Scan for the cell matching the given text and deliver its (x, y) coordinate at center. 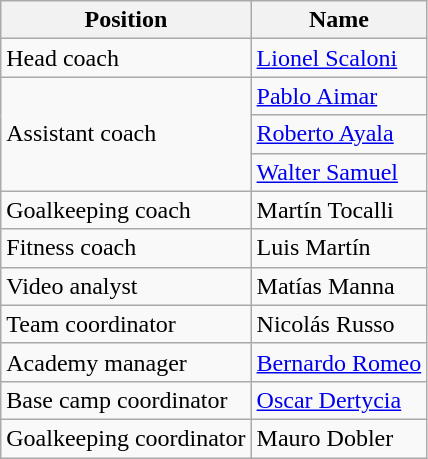
Nicolás Russo (339, 324)
Goalkeeping coach (126, 210)
Luis Martín (339, 248)
Bernardo Romeo (339, 362)
Video analyst (126, 286)
Name (339, 20)
Position (126, 20)
Head coach (126, 58)
Mauro Dobler (339, 438)
Base camp coordinator (126, 400)
Fitness coach (126, 248)
Matías Manna (339, 286)
Lionel Scaloni (339, 58)
Academy manager (126, 362)
Goalkeeping coordinator (126, 438)
Oscar Dertycia (339, 400)
Roberto Ayala (339, 134)
Martín Tocalli (339, 210)
Pablo Aimar (339, 96)
Assistant coach (126, 134)
Walter Samuel (339, 172)
Team coordinator (126, 324)
